Output the (X, Y) coordinate of the center of the cell containing the given text.  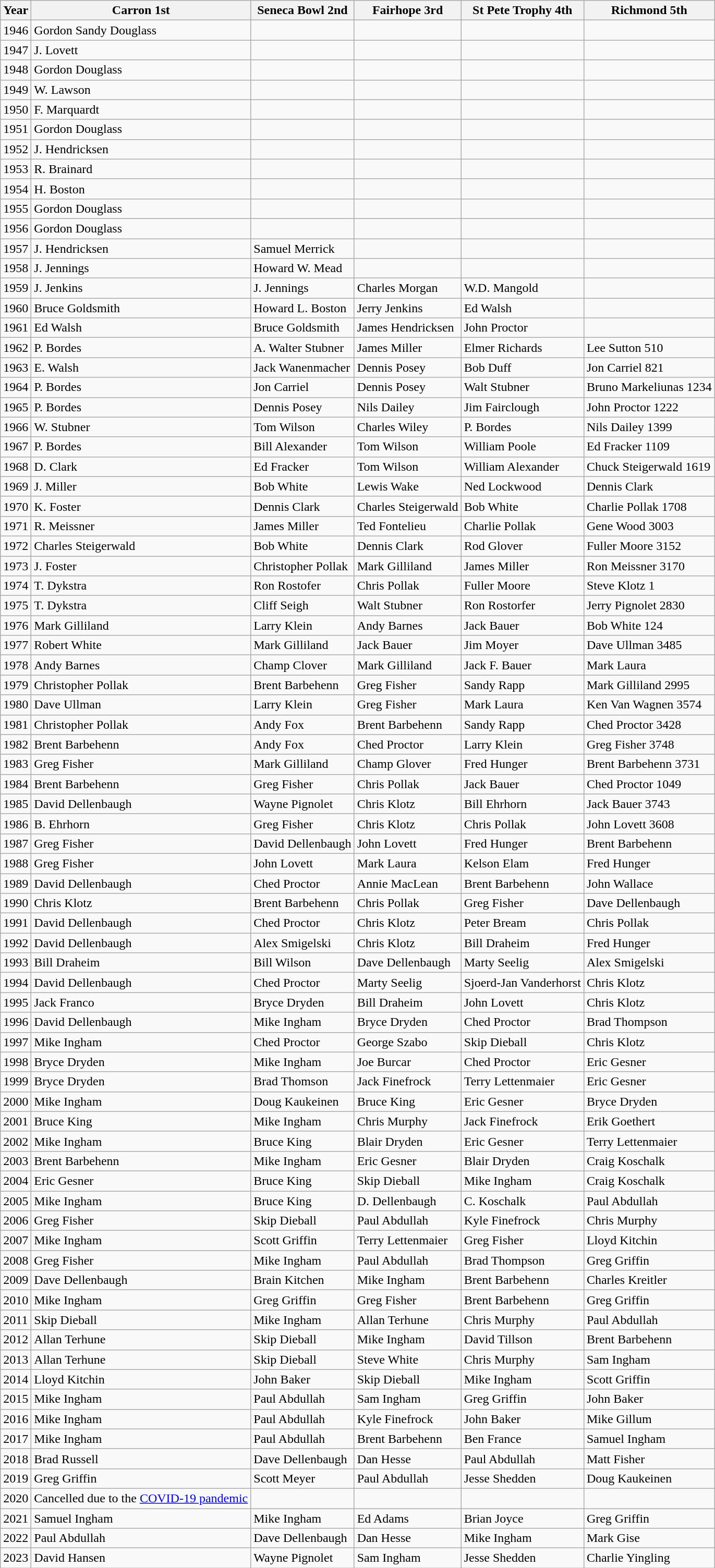
D. Dellenbaugh (408, 1200)
Jon Carriel 821 (649, 367)
2011 (16, 1320)
2012 (16, 1340)
Richmond 5th (649, 10)
Fuller Moore (523, 586)
1948 (16, 70)
Charlie Pollak 1708 (649, 506)
1957 (16, 249)
1995 (16, 1002)
Brent Barbehenn 3731 (649, 764)
1997 (16, 1042)
George Szabo (408, 1042)
Jack F. Bauer (523, 665)
Champ Glover (408, 764)
1963 (16, 367)
David Tillson (523, 1340)
2007 (16, 1241)
1977 (16, 645)
2013 (16, 1359)
2006 (16, 1221)
Champ Clover (302, 665)
2001 (16, 1121)
Scott Meyer (302, 1478)
2021 (16, 1518)
Howard W. Mead (302, 268)
2020 (16, 1498)
Jerry Pignolet 2830 (649, 606)
1985 (16, 804)
1969 (16, 486)
1968 (16, 467)
1978 (16, 665)
A. Walter Stubner (302, 348)
Cancelled due to the COVID-19 pandemic (141, 1498)
Brain Kitchen (302, 1280)
2000 (16, 1101)
Howard L. Boston (302, 308)
Annie MacLean (408, 884)
Ed Adams (408, 1518)
Joe Burcar (408, 1062)
Bob Duff (523, 367)
2003 (16, 1161)
Ched Proctor 1049 (649, 784)
1987 (16, 843)
Gene Wood 3003 (649, 526)
Jim Moyer (523, 645)
1992 (16, 943)
J. Jenkins (141, 288)
2016 (16, 1419)
Dave Ullman (141, 705)
D. Clark (141, 467)
1975 (16, 606)
Fuller Moore 3152 (649, 546)
Ched Proctor 3428 (649, 725)
Jack Bauer 3743 (649, 804)
1952 (16, 149)
R. Meissner (141, 526)
Lewis Wake (408, 486)
1998 (16, 1062)
1976 (16, 626)
Jerry Jenkins (408, 308)
W. Lawson (141, 90)
1951 (16, 129)
Jack Franco (141, 1002)
2019 (16, 1478)
J. Lovett (141, 50)
Mark Gilliland 2995 (649, 685)
Robert White (141, 645)
Greg Fisher 3748 (649, 744)
C. Koschalk (523, 1200)
1962 (16, 348)
William Alexander (523, 467)
1971 (16, 526)
1986 (16, 824)
St Pete Trophy 4th (523, 10)
K. Foster (141, 506)
W. Stubner (141, 427)
1981 (16, 725)
1984 (16, 784)
Mike Gillum (649, 1419)
1980 (16, 705)
1964 (16, 387)
2010 (16, 1300)
Matt Fisher (649, 1459)
1983 (16, 764)
Ben France (523, 1439)
E. Walsh (141, 367)
Bill Ehrhorn (523, 804)
Brian Joyce (523, 1518)
Jack Wanenmacher (302, 367)
John Proctor (523, 328)
John Proctor 1222 (649, 407)
J. Foster (141, 566)
2017 (16, 1439)
2014 (16, 1379)
Peter Bream (523, 923)
Charles Wiley (408, 427)
2002 (16, 1141)
Seneca Bowl 2nd (302, 10)
1979 (16, 685)
Fairhope 3rd (408, 10)
F. Marquardt (141, 109)
Sjoerd-Jan Vanderhorst (523, 983)
1956 (16, 228)
Charlie Yingling (649, 1558)
Ned Lockwood (523, 486)
2005 (16, 1200)
Elmer Richards (523, 348)
1949 (16, 90)
1954 (16, 189)
Cliff Seigh (302, 606)
Bill Wilson (302, 963)
1994 (16, 983)
Steve Klotz 1 (649, 586)
David Hansen (141, 1558)
Ed Fracker 1109 (649, 447)
Carron 1st (141, 10)
1959 (16, 288)
Year (16, 10)
Gordon Sandy Douglass (141, 30)
1972 (16, 546)
1996 (16, 1022)
J. Miller (141, 486)
Ron Rostofer (302, 586)
Kelson Elam (523, 863)
Lee Sutton 510 (649, 348)
1967 (16, 447)
Charles Kreitler (649, 1280)
1955 (16, 209)
1953 (16, 169)
B. Ehrhorn (141, 824)
Erik Goethert (649, 1121)
1988 (16, 863)
2004 (16, 1181)
Charles Morgan (408, 288)
John Lovett 3608 (649, 824)
Samuel Merrick (302, 249)
Ted Fontelieu (408, 526)
2023 (16, 1558)
1993 (16, 963)
1960 (16, 308)
William Poole (523, 447)
Chuck Steigerwald 1619 (649, 467)
1990 (16, 903)
Ed Fracker (302, 467)
R. Brainard (141, 169)
Brad Russell (141, 1459)
2018 (16, 1459)
1974 (16, 586)
1966 (16, 427)
Bill Alexander (302, 447)
Ron Rostorfer (523, 606)
1989 (16, 884)
1950 (16, 109)
Rod Glover (523, 546)
Brad Thomson (302, 1082)
Mark Gise (649, 1538)
John Wallace (649, 884)
1946 (16, 30)
Nils Dailey (408, 407)
1947 (16, 50)
James Hendricksen (408, 328)
Jim Fairclough (523, 407)
Jon Carriel (302, 387)
Nils Dailey 1399 (649, 427)
H. Boston (141, 189)
Charlie Pollak (523, 526)
Bob White 124 (649, 626)
1982 (16, 744)
Ken Van Wagnen 3574 (649, 705)
Steve White (408, 1359)
1961 (16, 328)
1991 (16, 923)
1999 (16, 1082)
1970 (16, 506)
1958 (16, 268)
1965 (16, 407)
Ron Meissner 3170 (649, 566)
2008 (16, 1260)
Dave Ullman 3485 (649, 645)
Bruno Markeliunas 1234 (649, 387)
2015 (16, 1399)
2009 (16, 1280)
2022 (16, 1538)
W.D. Mangold (523, 288)
1973 (16, 566)
